Scan for the cell matching the given text and deliver its [x, y] coordinate at center. 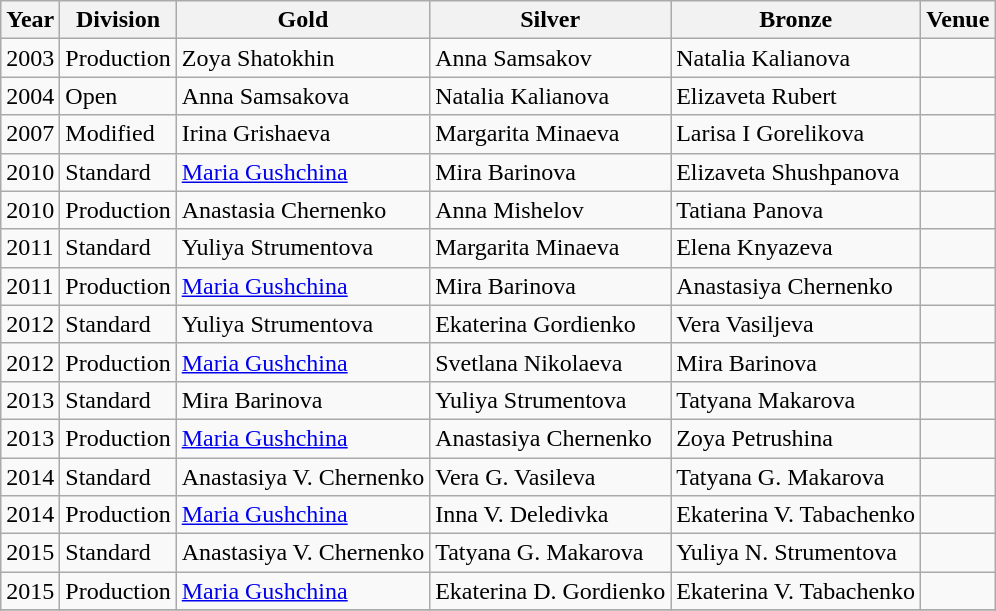
Tatyana Makarova [796, 400]
2003 [30, 58]
Open [118, 96]
2007 [30, 134]
Tatiana Panova [796, 210]
Vera G. Vasileva [550, 477]
Yuliya N. Strumentova [796, 553]
Silver [550, 20]
Year [30, 20]
Zoya Petrushina [796, 438]
Zoya Shatokhin [302, 58]
Anastasia Chernenko [302, 210]
Gold [302, 20]
Anna Samsakov [550, 58]
Elena Knyazeva [796, 248]
Irina Grishaeva [302, 134]
Modified [118, 134]
Anna Samsakova [302, 96]
Venue [958, 20]
Larisa I Gorelikova [796, 134]
Division [118, 20]
Elizaveta Shushpanova [796, 172]
Vera Vasiljeva [796, 324]
Ekaterina Gordienko [550, 324]
Inna V. Deledivka [550, 515]
Svetlana Nikolaeva [550, 362]
Ekaterina D. Gordienko [550, 591]
Anna Mishelov [550, 210]
2004 [30, 96]
Elizaveta Rubert [796, 96]
Bronze [796, 20]
